Detect which cell encompasses the target text, then output its (X, Y) center coordinate. 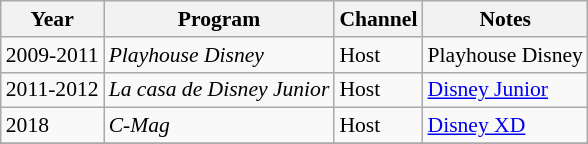
Disney Junior (504, 90)
Year (52, 19)
2009-2011 (52, 55)
Notes (504, 19)
Channel (378, 19)
Disney XD (504, 126)
2011-2012 (52, 90)
La casa de Disney Junior (220, 90)
C-Mag (220, 126)
2018 (52, 126)
Program (220, 19)
